Locate the cell with the specified text and output its [X, Y] center coordinate. 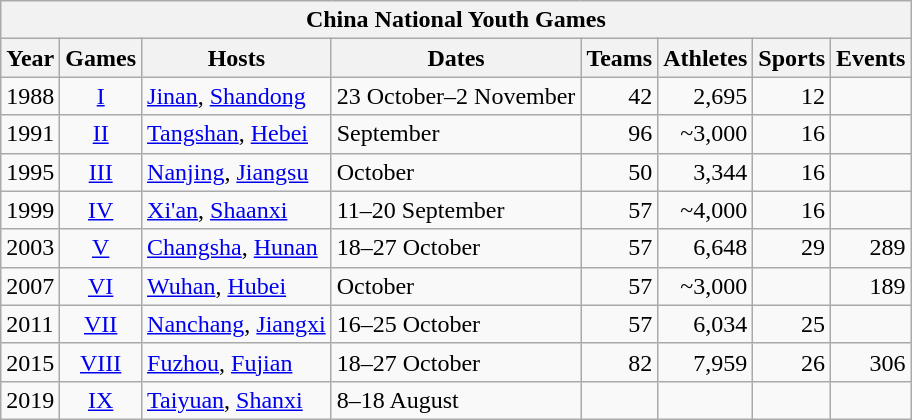
29 [792, 248]
Hosts [237, 58]
VI [101, 286]
VII [101, 324]
3,344 [706, 172]
289 [871, 248]
42 [620, 96]
I [101, 96]
Wuhan, Hubei [237, 286]
25 [792, 324]
16–25 October [456, 324]
IV [101, 210]
11–20 September [456, 210]
2003 [30, 248]
September [456, 134]
7,959 [706, 362]
1999 [30, 210]
12 [792, 96]
Games [101, 58]
Jinan, Shandong [237, 96]
Teams [620, 58]
1995 [30, 172]
Dates [456, 58]
Sports [792, 58]
1988 [30, 96]
Changsha, Hunan [237, 248]
II [101, 134]
306 [871, 362]
Taiyuan, Shanxi [237, 400]
2,695 [706, 96]
Events [871, 58]
189 [871, 286]
Tangshan, Hebei [237, 134]
8–18 August [456, 400]
Fuzhou, Fujian [237, 362]
VIII [101, 362]
1991 [30, 134]
2015 [30, 362]
2019 [30, 400]
50 [620, 172]
2011 [30, 324]
Athletes [706, 58]
23 October–2 November [456, 96]
V [101, 248]
~4,000 [706, 210]
96 [620, 134]
6,648 [706, 248]
26 [792, 362]
China National Youth Games [456, 20]
IX [101, 400]
2007 [30, 286]
Nanchang, Jiangxi [237, 324]
82 [620, 362]
III [101, 172]
Year [30, 58]
6,034 [706, 324]
Xi'an, Shaanxi [237, 210]
Nanjing, Jiangsu [237, 172]
